Return [x, y] of the center of cell containing provided text 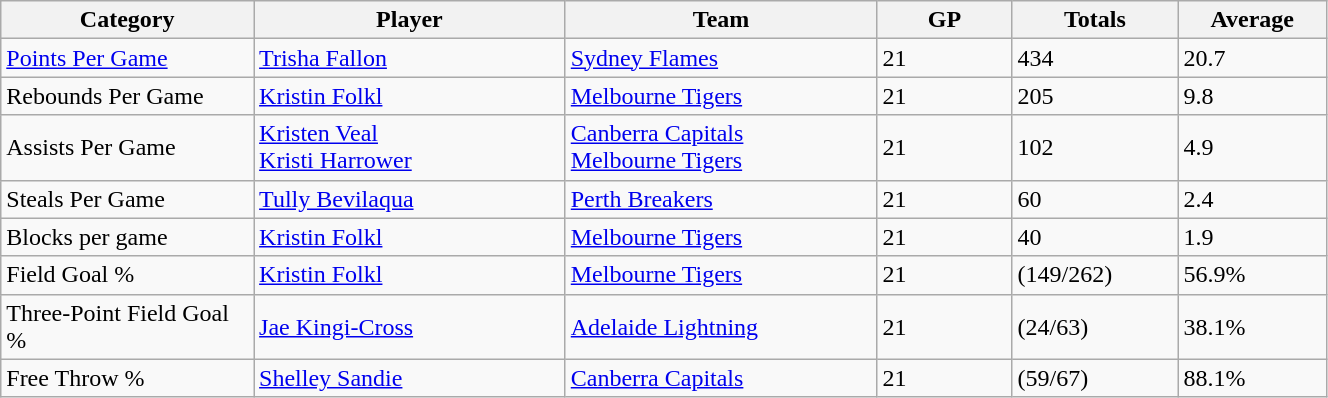
205 [1095, 96]
Perth Breakers [721, 199]
Assists Per Game [128, 148]
20.7 [1252, 58]
Steals Per Game [128, 199]
Field Goal % [128, 275]
Team [721, 20]
(149/262) [1095, 275]
Blocks per game [128, 237]
434 [1095, 58]
Adelaide Lightning [721, 326]
(24/63) [1095, 326]
2.4 [1252, 199]
56.9% [1252, 275]
Player [410, 20]
GP [944, 20]
1.9 [1252, 237]
38.1% [1252, 326]
Jae Kingi-Cross [410, 326]
88.1% [1252, 378]
60 [1095, 199]
Canberra Capitals [721, 378]
Totals [1095, 20]
Kristen Veal Kristi Harrower [410, 148]
Rebounds Per Game [128, 96]
Canberra Capitals Melbourne Tigers [721, 148]
Trisha Fallon [410, 58]
9.8 [1252, 96]
Average [1252, 20]
102 [1095, 148]
4.9 [1252, 148]
Tully Bevilaqua [410, 199]
Shelley Sandie [410, 378]
Three-Point Field Goal % [128, 326]
Points Per Game [128, 58]
Category [128, 20]
40 [1095, 237]
Sydney Flames [721, 58]
(59/67) [1095, 378]
Free Throw % [128, 378]
